Return the (x, y) coordinate for the center point of the cell that contains the specified text.  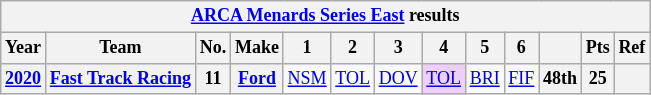
6 (522, 48)
2020 (24, 78)
BRI (484, 78)
FIF (522, 78)
4 (444, 48)
Ford (258, 78)
5 (484, 48)
Fast Track Racing (120, 78)
DOV (398, 78)
48th (560, 78)
ARCA Menards Series East results (326, 16)
25 (598, 78)
Make (258, 48)
3 (398, 48)
Pts (598, 48)
1 (307, 48)
Team (120, 48)
NSM (307, 78)
11 (212, 78)
No. (212, 48)
Ref (632, 48)
Year (24, 48)
2 (352, 48)
